Determine the (X, Y) coordinate at the center of the cell enclosing the given text.  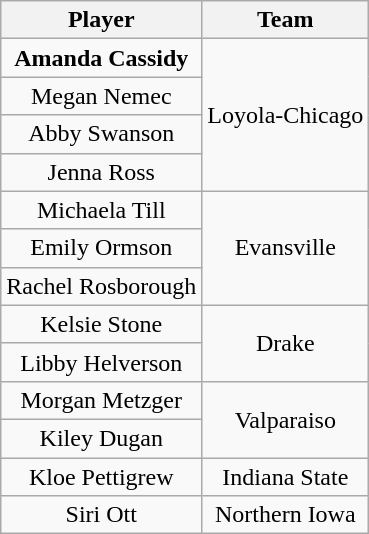
Drake (286, 343)
Northern Iowa (286, 515)
Loyola-Chicago (286, 115)
Morgan Metzger (102, 400)
Megan Nemec (102, 96)
Valparaiso (286, 419)
Amanda Cassidy (102, 58)
Siri Ott (102, 515)
Kelsie Stone (102, 324)
Kiley Dugan (102, 438)
Player (102, 20)
Abby Swanson (102, 134)
Kloe Pettigrew (102, 477)
Evansville (286, 248)
Michaela Till (102, 210)
Team (286, 20)
Emily Ormson (102, 248)
Jenna Ross (102, 172)
Indiana State (286, 477)
Libby Helverson (102, 362)
Rachel Rosborough (102, 286)
